Search for the cell housing the specified text and yield its [X, Y] center coordinate. 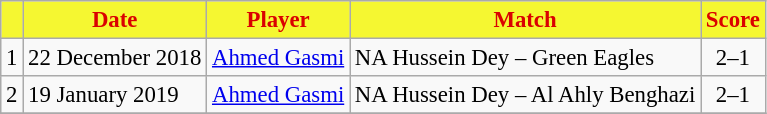
19 January 2019 [115, 95]
22 December 2018 [115, 58]
2 [12, 95]
NA Hussein Dey – Green Eagles [526, 58]
Date [115, 20]
Player [278, 20]
1 [12, 58]
Match [526, 20]
NA Hussein Dey – Al Ahly Benghazi [526, 95]
Score [734, 20]
